Output the (X, Y) coordinate of the center of the cell containing the given text.  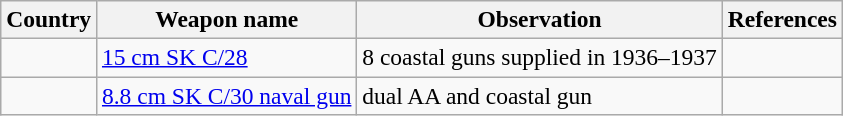
8 coastal guns supplied in 1936–1937 (540, 57)
Observation (540, 19)
8.8 cm SK C/30 naval gun (227, 95)
Country (49, 19)
15 cm SK C/28 (227, 57)
Weapon name (227, 19)
References (782, 19)
dual AA and coastal gun (540, 95)
